Find where the given text appears and provide that cell's center as [X, Y] coordinate. 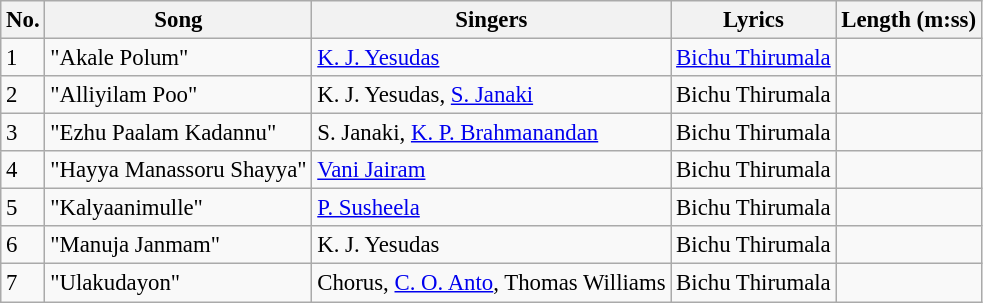
2 [23, 95]
Singers [492, 20]
Vani Jairam [492, 170]
6 [23, 245]
3 [23, 133]
7 [23, 283]
"Manuja Janmam" [178, 245]
"Hayya Manassoru Shayya" [178, 170]
"Ulakudayon" [178, 283]
Lyrics [754, 20]
Song [178, 20]
"Alliyilam Poo" [178, 95]
"Akale Polum" [178, 58]
Chorus, C. O. Anto, Thomas Williams [492, 283]
No. [23, 20]
"Kalyaanimulle" [178, 208]
"Ezhu Paalam Kadannu" [178, 133]
4 [23, 170]
1 [23, 58]
S. Janaki, K. P. Brahmanandan [492, 133]
Length (m:ss) [908, 20]
5 [23, 208]
P. Susheela [492, 208]
K. J. Yesudas, S. Janaki [492, 95]
